Provide the [x, y] coordinate of the cell's center where the given text is located.  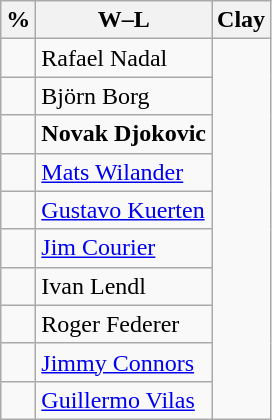
Jim Courier [124, 248]
Jimmy Connors [124, 362]
Björn Borg [124, 96]
Roger Federer [124, 324]
W–L [124, 20]
Clay [242, 20]
Mats Wilander [124, 172]
Rafael Nadal [124, 58]
Novak Djokovic [124, 134]
Guillermo Vilas [124, 400]
% [18, 20]
Ivan Lendl [124, 286]
Gustavo Kuerten [124, 210]
